Capture the cell that displays the provided text and extract its [X, Y] central coordinate. 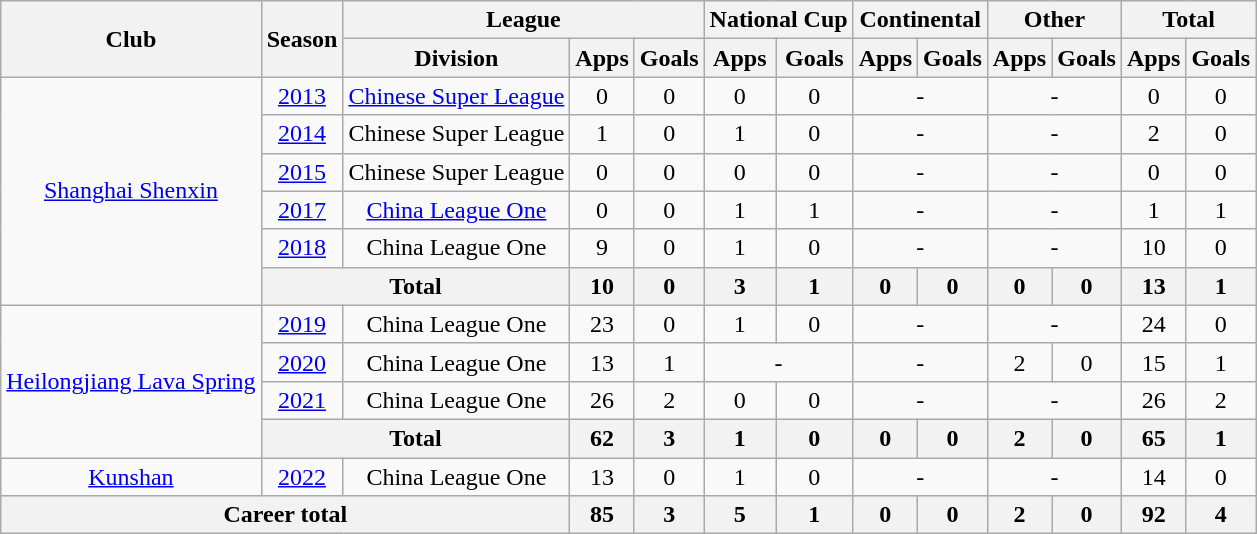
2017 [302, 210]
2022 [302, 477]
Season [302, 39]
4 [1221, 515]
Continental [920, 20]
Shanghai Shenxin [131, 191]
2019 [302, 324]
15 [1153, 362]
League [524, 20]
23 [602, 324]
Club [131, 39]
24 [1153, 324]
2020 [302, 362]
62 [602, 438]
Kunshan [131, 477]
2018 [302, 248]
Division [456, 58]
2015 [302, 172]
Heilongjiang Lava Spring [131, 381]
9 [602, 248]
85 [602, 515]
14 [1153, 477]
5 [740, 515]
2021 [302, 400]
Other [1054, 20]
2013 [302, 96]
National Cup [778, 20]
92 [1153, 515]
Career total [286, 515]
65 [1153, 438]
2014 [302, 134]
